Pinpoint the cell where the given text exists, returning its (x, y) midpoint coordinate. 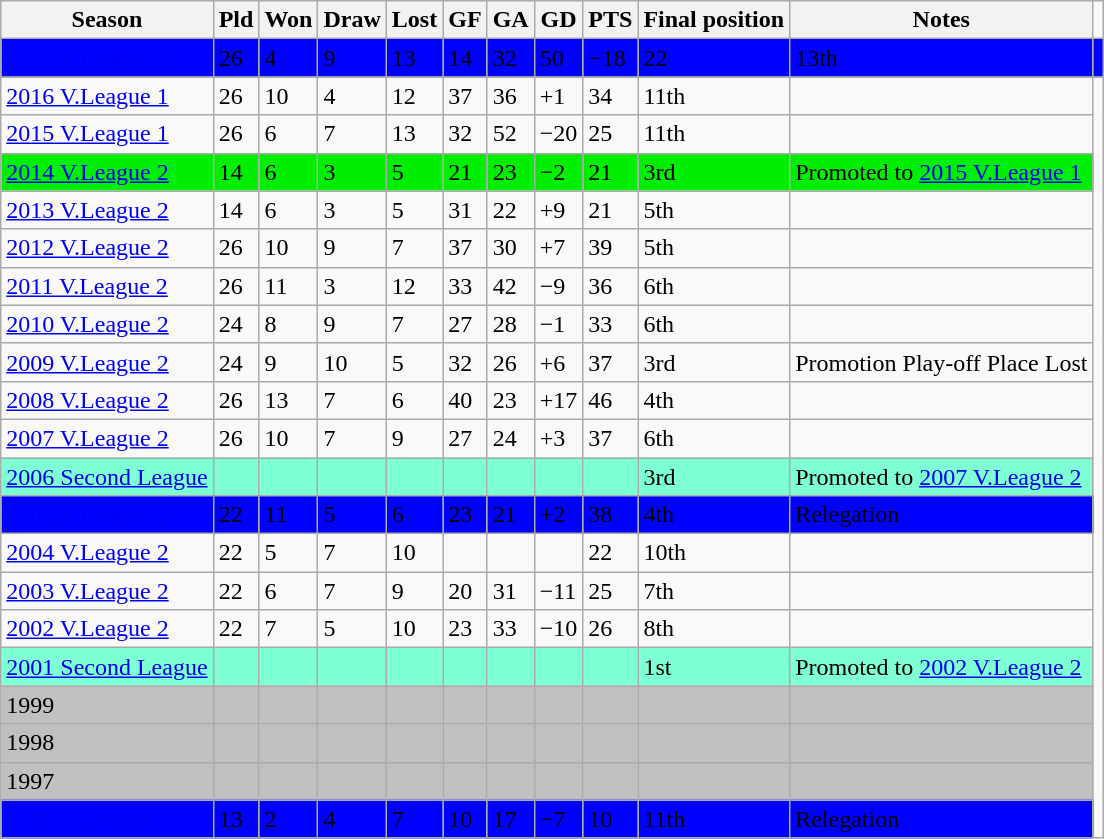
+3 (558, 438)
2013 V.League 2 (107, 210)
2018 V.League 1 (107, 58)
38 (610, 515)
28 (510, 324)
34 (610, 96)
Final position (714, 20)
Notes (942, 20)
2016 V.League 1 (107, 96)
20 (465, 591)
Promoted to 2007 V.League 2 (942, 477)
17 (510, 819)
1999 (107, 705)
2004 V.League 2 (107, 553)
2011 V.League 2 (107, 286)
−10 (558, 629)
30 (510, 248)
GA (510, 20)
+2 (558, 515)
8th (714, 629)
GF (465, 20)
2015 V.League 1 (107, 134)
Promoted to 2015 V.League 1 (942, 172)
−18 (610, 58)
−2 (558, 172)
Draw (352, 20)
PTS (610, 20)
+17 (558, 400)
2006 Second League (107, 477)
40 (465, 400)
2007 V.League 2 (107, 438)
7th (714, 591)
Lost (414, 20)
1998 (107, 743)
2 (288, 819)
1997 (107, 781)
42 (510, 286)
GD (558, 20)
+7 (558, 248)
2014 V.League 2 (107, 172)
Season (107, 20)
2012 V.League 2 (107, 248)
13th (942, 58)
Promotion Play-off Place Lost (942, 362)
Pld (236, 20)
2003 V.League 2 (107, 591)
1st (714, 667)
50 (558, 58)
−1 (558, 324)
−9 (558, 286)
2010 V.League 2 (107, 324)
39 (610, 248)
2002 V.League 2 (107, 629)
−20 (558, 134)
Won (288, 20)
52 (510, 134)
1996 V-League (107, 819)
2008 V.League 2 (107, 400)
+1 (558, 96)
8 (288, 324)
2009 V.League 2 (107, 362)
+9 (558, 210)
10th (714, 553)
46 (610, 400)
+6 (558, 362)
−7 (558, 819)
Promoted to 2002 V.League 2 (942, 667)
−11 (558, 591)
2001 Second League (107, 667)
2005 V.League 2 (107, 515)
